Find where the given text appears and provide that cell's center as (X, Y) coordinate. 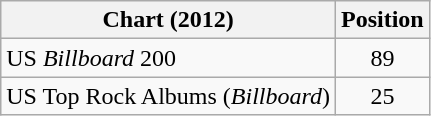
Chart (2012) (168, 20)
US Billboard 200 (168, 58)
25 (383, 96)
89 (383, 58)
US Top Rock Albums (Billboard) (168, 96)
Position (383, 20)
